Pinpoint the cell where the given text exists, returning its [X, Y] midpoint coordinate. 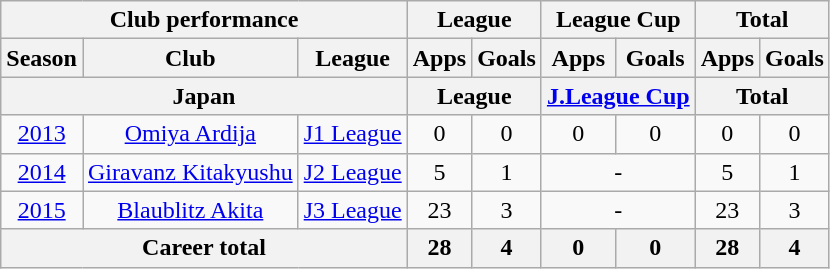
J.League Cup [618, 96]
2015 [42, 210]
J1 League [352, 134]
J2 League [352, 172]
Blaublitz Akita [190, 210]
League Cup [618, 20]
Giravanz Kitakyushu [190, 172]
Club [190, 58]
Omiya Ardija [190, 134]
2013 [42, 134]
Career total [204, 248]
Japan [204, 96]
2014 [42, 172]
J3 League [352, 210]
Season [42, 58]
Club performance [204, 20]
